From the cell containing the given text, extract its center point as [X, Y] coordinate. 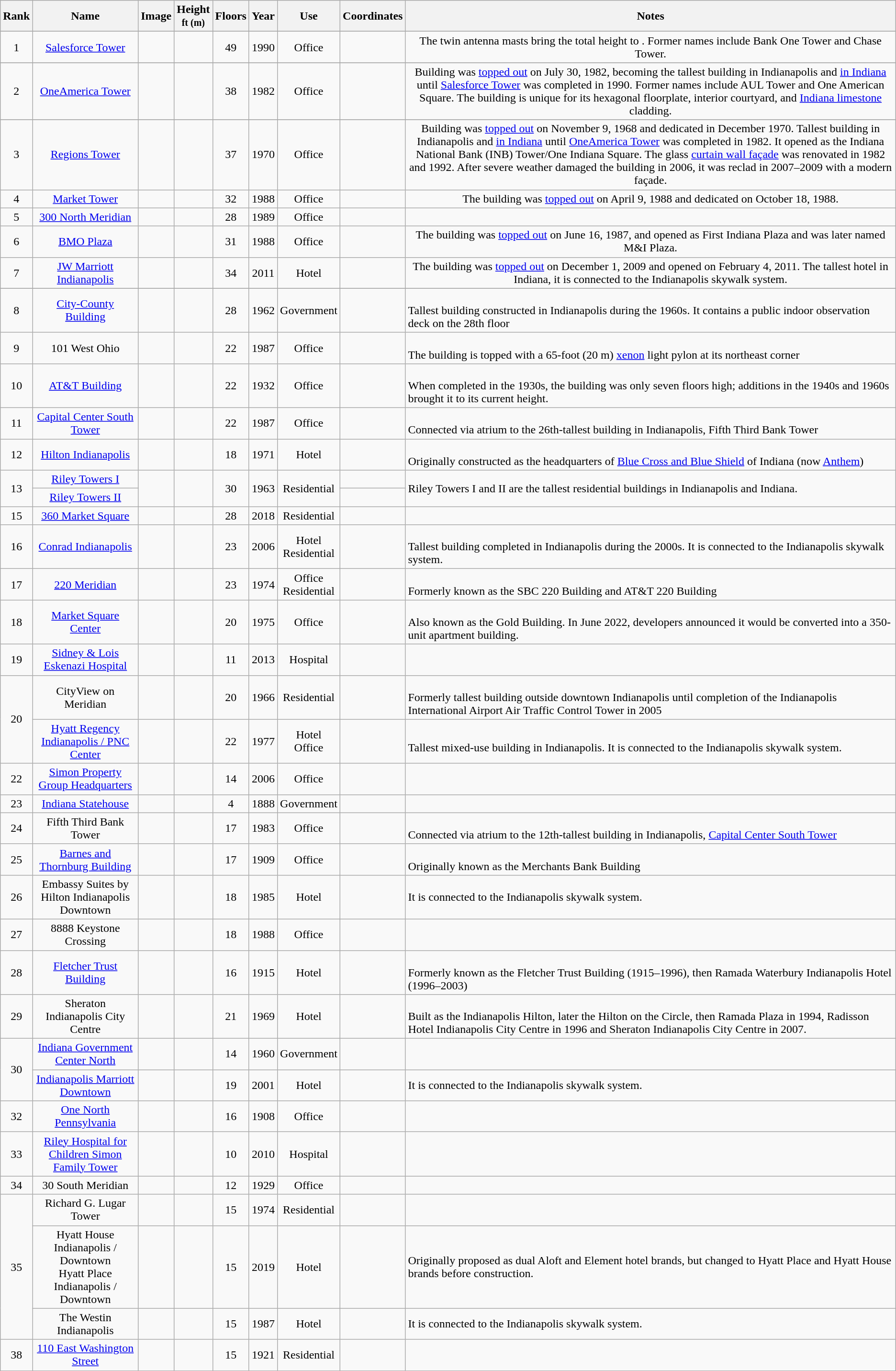
Connected via atrium to the 12th-tallest building in Indianapolis, Capital Center South Tower [650, 828]
30 South Meridian [85, 1185]
AT&T Building [85, 385]
Coordinates [373, 16]
1932 [263, 385]
101 West Ohio [85, 348]
1975 [263, 622]
1963 [263, 488]
1909 [263, 859]
2010 [263, 1154]
1929 [263, 1185]
Simon Property Group Headquarters [85, 779]
Market Square Center [85, 622]
1962 [263, 310]
Riley Towers II [85, 498]
Riley Towers I and II are the tallest residential buildings in Indianapolis and Indiana. [650, 488]
BMO Plaza [85, 241]
The Westin Indianapolis [85, 1324]
8 [16, 310]
Originally known as the Merchants Bank Building [650, 859]
Barnes and Thornburg Building [85, 859]
Riley Hospital for Children Simon Family Tower [85, 1154]
3 [16, 155]
HotelOffice [309, 741]
1970 [263, 155]
Floors [231, 16]
Hyatt Regency Indianapolis / PNC Center [85, 741]
Indiana Government Center North [85, 1054]
Tallest mixed-use building in Indianapolis. It is connected to the Indianapolis skywalk system. [650, 741]
Originally constructed as the headquarters of Blue Cross and Blue Shield of Indiana (now Anthem) [650, 454]
8888 Keystone Crossing [85, 935]
2018 [263, 516]
1989 [263, 217]
13 [16, 488]
Market Tower [85, 199]
24 [16, 828]
1908 [263, 1117]
1921 [263, 1355]
21 [231, 1017]
Formerly known as the Fletcher Trust Building (1915–1996), then Ramada Waterbury Indianapolis Hotel (1996–2003) [650, 972]
CityView on Meridian [85, 697]
7 [16, 273]
9 [16, 348]
Hyatt House Indianapolis / DowntownHyatt Place Indianapolis / Downtown [85, 1267]
1985 [263, 897]
29 [16, 1017]
OfficeResidential [309, 584]
6 [16, 241]
110 East Washington Street [85, 1355]
Originally proposed as dual Aloft and Element hotel brands, but changed to Hyatt Place and Hyatt House brands before construction. [650, 1267]
1977 [263, 741]
Indianapolis Marriott Downtown [85, 1085]
Image [156, 16]
1888 [263, 804]
1 [16, 47]
1966 [263, 697]
OneAmerica Tower [85, 91]
HotelResidential [309, 547]
City-County Building [85, 310]
2013 [263, 660]
Regions Tower [85, 155]
1990 [263, 47]
27 [16, 935]
2001 [263, 1085]
Conrad Indianapolis [85, 547]
Use [309, 16]
Embassy Suites by Hilton Indianapolis Downtown [85, 897]
35 [16, 1267]
Also known as the Gold Building. In June 2022, developers announced it would be converted into a 350-unit apartment building. [650, 622]
1982 [263, 91]
49 [231, 47]
JW Marriott Indianapolis [85, 273]
220 Meridian [85, 584]
1983 [263, 828]
360 Market Square [85, 516]
Riley Towers I [85, 479]
25 [16, 859]
Salesforce Tower [85, 47]
Rank [16, 16]
5 [16, 217]
The building was topped out on April 9, 1988 and dedicated on October 18, 1988. [650, 199]
Richard G. Lugar Tower [85, 1210]
The twin antenna masts bring the total height to . Former names include Bank One Tower and Chase Tower. [650, 47]
1915 [263, 972]
37 [231, 155]
1960 [263, 1054]
1969 [263, 1017]
Hilton Indianapolis [85, 454]
Formerly tallest building outside downtown Indianapolis until completion of the Indianapolis International Airport Air Traffic Control Tower in 2005 [650, 697]
Fifth Third Bank Tower [85, 828]
When completed in the 1930s, the building was only seven floors high; additions in the 1940s and 1960s brought it to its current height. [650, 385]
2011 [263, 273]
2019 [263, 1267]
300 North Meridian [85, 217]
Capital Center South Tower [85, 423]
Year [263, 16]
Tallest building constructed in Indianapolis during the 1960s. It contains a public indoor observation deck on the 28th floor [650, 310]
Sidney & Lois Eskenazi Hospital [85, 660]
One North Pennsylvania [85, 1117]
Notes [650, 16]
Sheraton Indianapolis City Centre [85, 1017]
26 [16, 897]
Fletcher Trust Building [85, 972]
Indiana Statehouse [85, 804]
Formerly known as the SBC 220 Building and AT&T 220 Building [650, 584]
The building was topped out on June 16, 1987, and opened as First Indiana Plaza and was later named M&I Plaza. [650, 241]
31 [231, 241]
Tallest building completed in Indianapolis during the 2000s. It is connected to the Indianapolis skywalk system. [650, 547]
Name [85, 16]
Connected via atrium to the 26th-tallest building in Indianapolis, Fifth Third Bank Tower [650, 423]
1971 [263, 454]
Heightft (m) [193, 16]
2 [16, 91]
33 [16, 1154]
The building is topped with a 65-foot (20 m) xenon light pylon at its northeast corner [650, 348]
